Detect which cell encompasses the target text, then output its [X, Y] center coordinate. 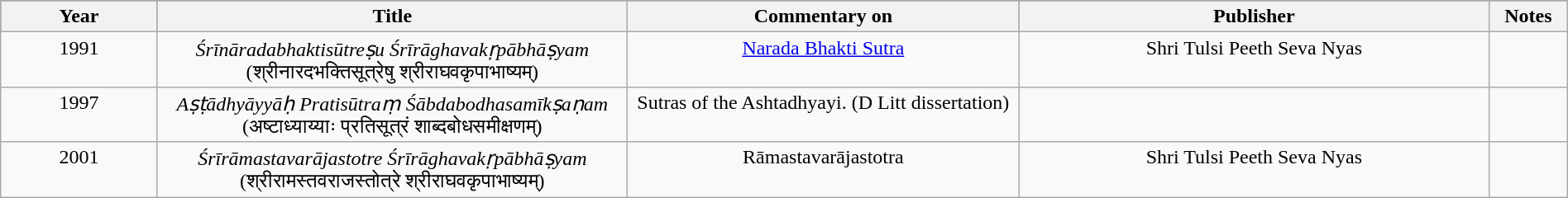
1991 [79, 59]
1997 [79, 114]
Title [392, 16]
Śrīnāradabhaktisūtreṣu Śrīrāghavakṛpābhāṣyam (श्रीनारदभक्तिसूत्रेषु श्रीराघवकृपाभाष्यम्) [392, 59]
Commentary on [824, 16]
Rāmastavarājastotra [824, 170]
Notes [1528, 16]
Aṣṭādhyāyyāḥ Pratisūtraṃ Śābdabodhasamīkṣaṇam (अष्टाध्याय्याः प्रतिसूत्रं शाब्दबोधसमीक्षणम्) [392, 114]
Sutras of the Ashtadhyayi. (D Litt dissertation) [824, 114]
Year [79, 16]
2001 [79, 170]
Narada Bhakti Sutra [824, 59]
Publisher [1254, 16]
Śrīrāmastavarājastotre Śrīrāghavakṛpābhāṣyam (श्रीरामस्तवराजस्तोत्रे श्रीराघवकृपाभाष्यम्) [392, 170]
